Find where the given text appears and provide that cell's center as (x, y) coordinate. 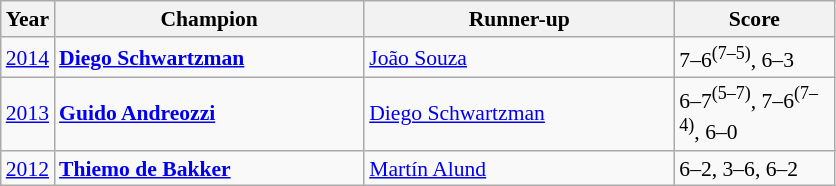
Guido Andreozzi (209, 114)
2014 (28, 58)
Runner-up (519, 19)
João Souza (519, 58)
Score (754, 19)
6–7(5–7), 7–6(7–4), 6–0 (754, 114)
Champion (209, 19)
7–6(7–5), 6–3 (754, 58)
2013 (28, 114)
Year (28, 19)
